Find where the given text appears and provide that cell's center as [x, y] coordinate. 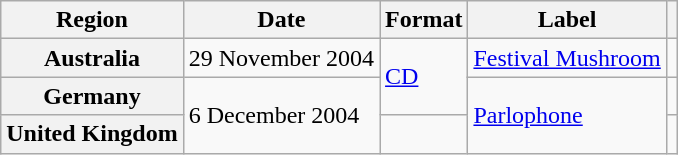
Germany [92, 96]
Date [281, 20]
6 December 2004 [281, 115]
Australia [92, 58]
United Kingdom [92, 134]
Festival Mushroom [567, 58]
29 November 2004 [281, 58]
Parlophone [567, 115]
Label [567, 20]
CD [424, 77]
Region [92, 20]
Format [424, 20]
